Capture the cell that displays the provided text and extract its [X, Y] central coordinate. 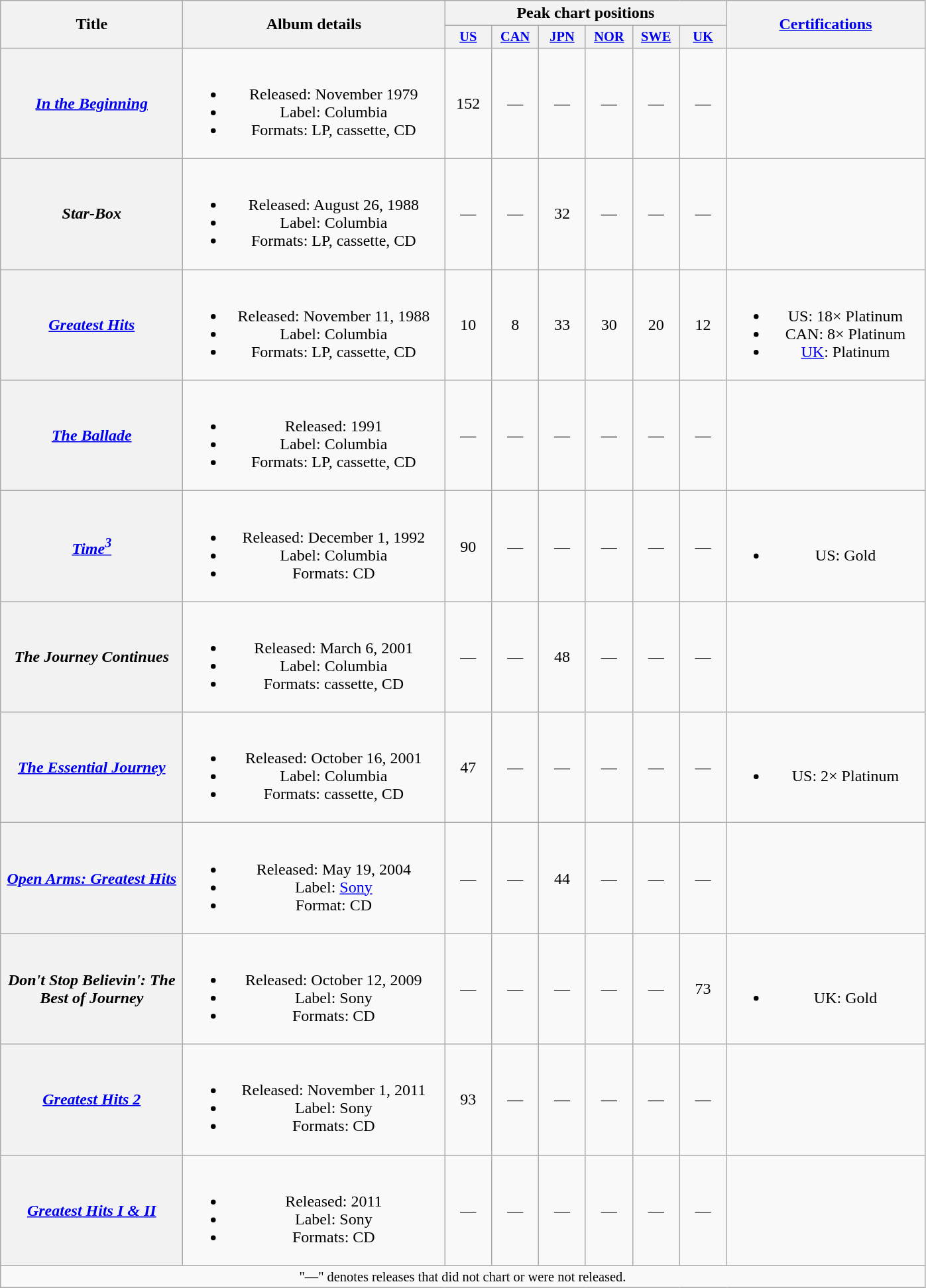
Certifications [826, 25]
Title [91, 25]
US: Gold [826, 546]
33 [562, 325]
JPN [562, 37]
Released: 1991Label: ColumbiaFormats: LP, cassette, CD [314, 436]
Released: November 1, 2011Label: SonyFormats: CD [314, 1100]
Greatest Hits 2 [91, 1100]
73 [703, 989]
CAN [516, 37]
44 [562, 879]
UK [703, 37]
30 [608, 325]
Released: August 26, 1988Label: ColumbiaFormats: LP, cassette, CD [314, 215]
The Ballade [91, 436]
Released: May 19, 2004Label: SonyFormat: CD [314, 879]
Don't Stop Believin': The Best of Journey [91, 989]
Album details [314, 25]
Time3 [91, 546]
"—" denotes releases that did not chart or were not released. [463, 1277]
NOR [608, 37]
The Essential Journey [91, 767]
8 [516, 325]
Released: 2011Label: SonyFormats: CD [314, 1210]
20 [656, 325]
90 [468, 546]
US [468, 37]
Greatest Hits [91, 325]
32 [562, 215]
Released: October 12, 2009Label: SonyFormats: CD [314, 989]
Released: December 1, 1992Label: ColumbiaFormats: CD [314, 546]
SWE [656, 37]
Released: November 11, 1988Label: ColumbiaFormats: LP, cassette, CD [314, 325]
Open Arms: Greatest Hits [91, 879]
47 [468, 767]
Greatest Hits I & II [91, 1210]
152 [468, 103]
Released: November 1979Label: ColumbiaFormats: LP, cassette, CD [314, 103]
Released: March 6, 2001Label: ColumbiaFormats: cassette, CD [314, 657]
10 [468, 325]
UK: Gold [826, 989]
US: 18× PlatinumCAN: 8× PlatinumUK: Platinum [826, 325]
Peak chart positions [586, 13]
In the Beginning [91, 103]
Released: October 16, 2001Label: ColumbiaFormats: cassette, CD [314, 767]
48 [562, 657]
Star-Box [91, 215]
93 [468, 1100]
12 [703, 325]
The Journey Continues [91, 657]
US: 2× Platinum [826, 767]
